Search for the cell housing the specified text and yield its (x, y) center coordinate. 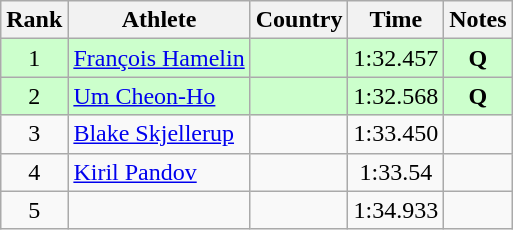
Time (396, 20)
François Hamelin (159, 58)
1:32.457 (396, 58)
3 (34, 134)
Athlete (159, 20)
1 (34, 58)
Notes (478, 20)
1:33.54 (396, 172)
1:33.450 (396, 134)
4 (34, 172)
1:32.568 (396, 96)
Rank (34, 20)
Kiril Pandov (159, 172)
Um Cheon-Ho (159, 96)
Country (299, 20)
2 (34, 96)
1:34.933 (396, 210)
5 (34, 210)
Blake Skjellerup (159, 134)
